Find where the given text appears and provide that cell's center as (X, Y) coordinate. 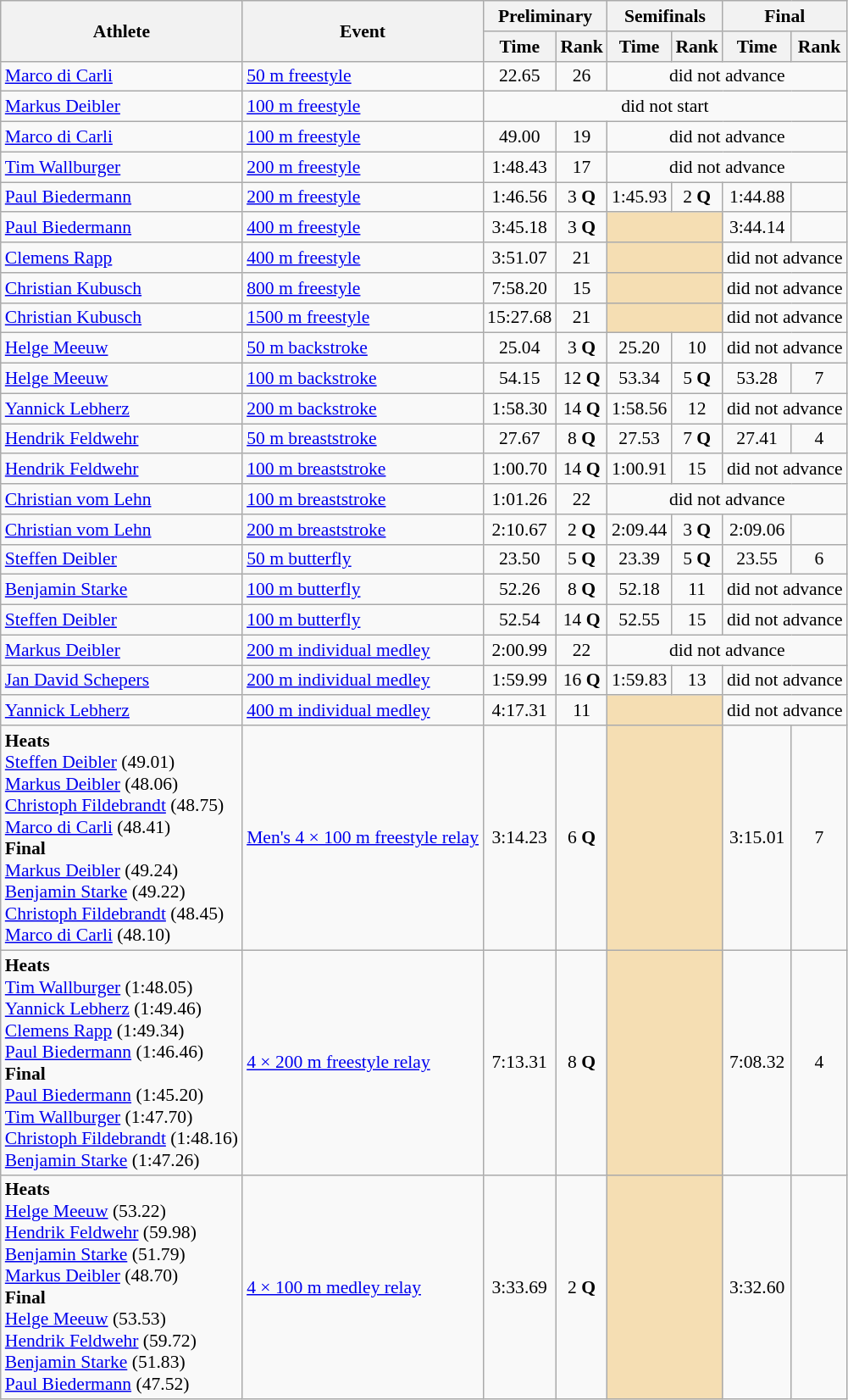
Preliminary (546, 16)
7:58.20 (519, 288)
52.26 (519, 590)
1:45.93 (639, 197)
did not start (665, 107)
25.20 (639, 348)
52.54 (519, 620)
Semifinals (665, 16)
4 × 100 m medley relay (363, 1286)
52.18 (639, 590)
6 (818, 559)
50 m butterfly (363, 559)
Jan David Schepers (122, 681)
3:15.01 (757, 837)
12 (696, 408)
7:08.32 (757, 1063)
200 m backstroke (363, 408)
6 Q (581, 837)
Athlete (122, 31)
Clemens Rapp (122, 258)
54.15 (519, 379)
Event (363, 31)
2:09.44 (639, 530)
50 m backstroke (363, 348)
15:27.68 (519, 318)
7 Q (696, 439)
1:01.26 (519, 499)
26 (581, 76)
53.34 (639, 379)
23.50 (519, 559)
27.67 (519, 439)
1:58.56 (639, 408)
1:58.30 (519, 408)
27.41 (757, 439)
49.00 (519, 137)
4:17.31 (519, 711)
3:33.69 (519, 1286)
4 × 200 m freestyle relay (363, 1063)
1:46.56 (519, 197)
16 Q (581, 681)
1500 m freestyle (363, 318)
50 m freestyle (363, 76)
10 (696, 348)
1:00.70 (519, 469)
25.04 (519, 348)
100 m backstroke (363, 379)
17 (581, 167)
19 (581, 137)
1:59.83 (639, 681)
3:51.07 (519, 258)
53.28 (757, 379)
Tim Wallburger (122, 167)
23.55 (757, 559)
1:00.91 (639, 469)
Final (784, 16)
2:00.99 (519, 650)
Benjamin Starke (122, 590)
1:48.43 (519, 167)
12 Q (581, 379)
50 m breaststroke (363, 439)
1:59.99 (519, 681)
3:14.23 (519, 837)
200 m breaststroke (363, 530)
2:09.06 (757, 530)
3:32.60 (757, 1286)
3:45.18 (519, 228)
22.65 (519, 76)
27.53 (639, 439)
52.55 (639, 620)
3:44.14 (757, 228)
23.39 (639, 559)
Men's 4 × 100 m freestyle relay (363, 837)
2:10.67 (519, 530)
1:44.88 (757, 197)
7:13.31 (519, 1063)
400 m individual medley (363, 711)
13 (696, 681)
800 m freestyle (363, 288)
